Pinpoint the cell where the given text exists, returning its [x, y] midpoint coordinate. 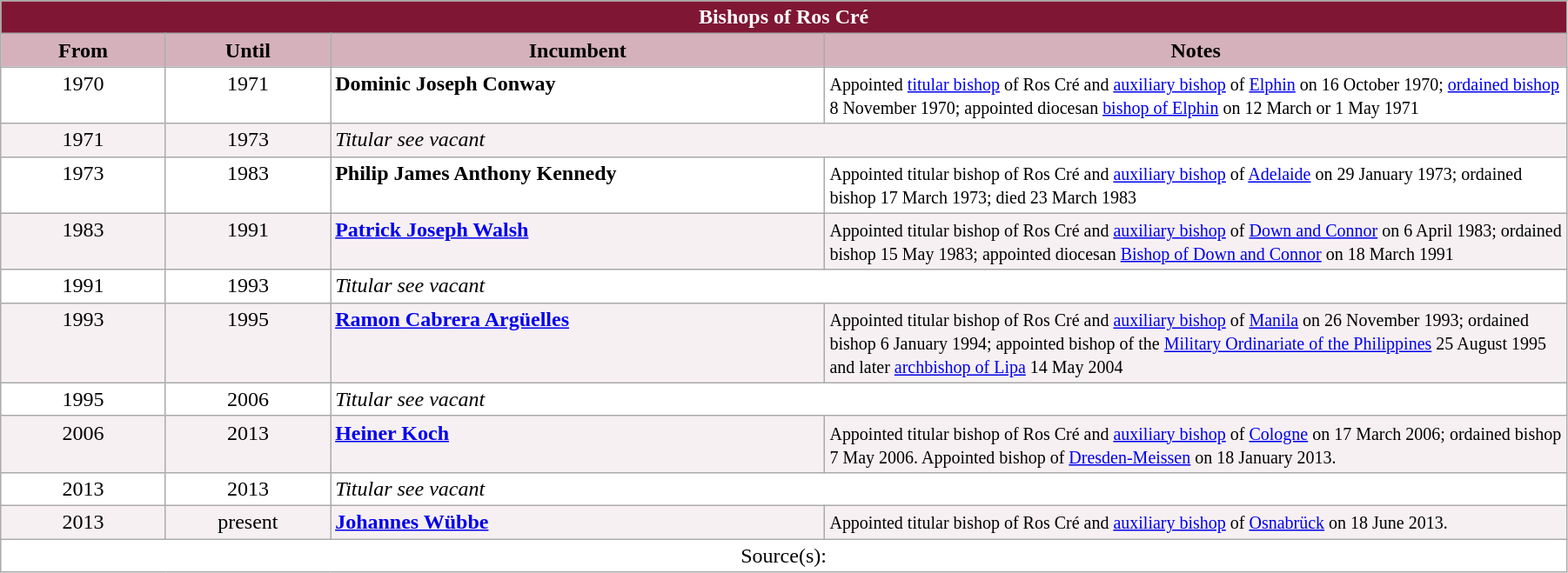
Until [247, 50]
Dominic Joseph Conway [578, 96]
Philip James Anthony Kennedy [578, 184]
From [84, 50]
Source(s): [784, 556]
Appointed titular bishop of Ros Cré and auxiliary bishop of Osnabrück on 18 June 2013. [1196, 522]
Notes [1196, 50]
1970 [84, 96]
Ramon Cabrera Argüelles [578, 343]
Johannes Wübbe [578, 522]
Incumbent [578, 50]
Bishops of Ros Cré [784, 17]
Patrick Joseph Walsh [578, 242]
Heiner Koch [578, 443]
Appointed titular bishop of Ros Cré and auxiliary bishop of Adelaide on 29 January 1973; ordained bishop 17 March 1973; died 23 March 1983 [1196, 184]
present [247, 522]
